Pinpoint the cell where the given text exists, returning its (X, Y) midpoint coordinate. 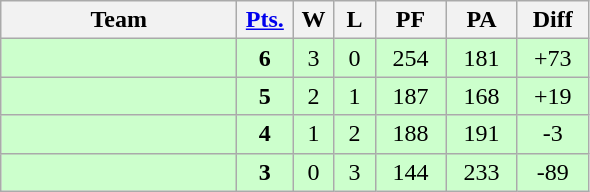
181 (482, 58)
Team (119, 20)
W (314, 20)
233 (482, 172)
+19 (552, 96)
187 (410, 96)
168 (482, 96)
5 (265, 96)
+73 (552, 58)
188 (410, 134)
144 (410, 172)
254 (410, 58)
4 (265, 134)
-89 (552, 172)
6 (265, 58)
Diff (552, 20)
L (354, 20)
PF (410, 20)
191 (482, 134)
PA (482, 20)
Pts. (265, 20)
-3 (552, 134)
